Return (x, y) of the center of cell containing provided text 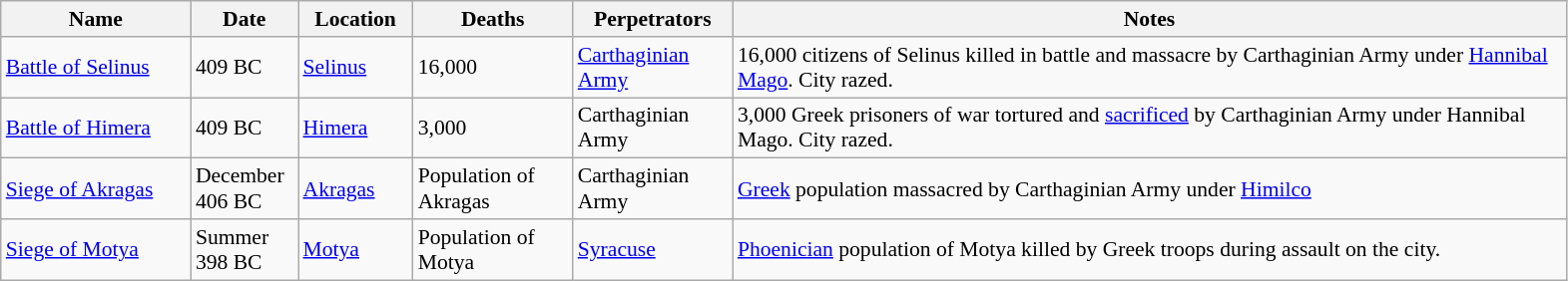
December 406 BC (245, 189)
Phoenician population of Motya killed by Greek troops during assault on the city. (1150, 249)
Population of Motya (493, 249)
Siege of Motya (96, 249)
Battle of Selinus (96, 68)
Himera (355, 128)
Location (355, 19)
Siege of Akragas (96, 189)
Perpetrators (653, 19)
Battle of Himera (96, 128)
Syracuse (653, 249)
3,000 Greek prisoners of war tortured and sacrificed by Carthaginian Army under Hannibal Mago. City razed. (1150, 128)
Greek population massacred by Carthaginian Army under Himilco (1150, 189)
Name (96, 19)
Notes (1150, 19)
3,000 (493, 128)
16,000 (493, 68)
16,000 citizens of Selinus killed in battle and massacre by Carthaginian Army under Hannibal Mago. City razed. (1150, 68)
Deaths (493, 19)
Date (245, 19)
Motya (355, 249)
Population of Akragas (493, 189)
Akragas (355, 189)
Selinus (355, 68)
Summer 398 BC (245, 249)
